Identify which cell holds the provided text, then report its [X, Y] central coordinate. 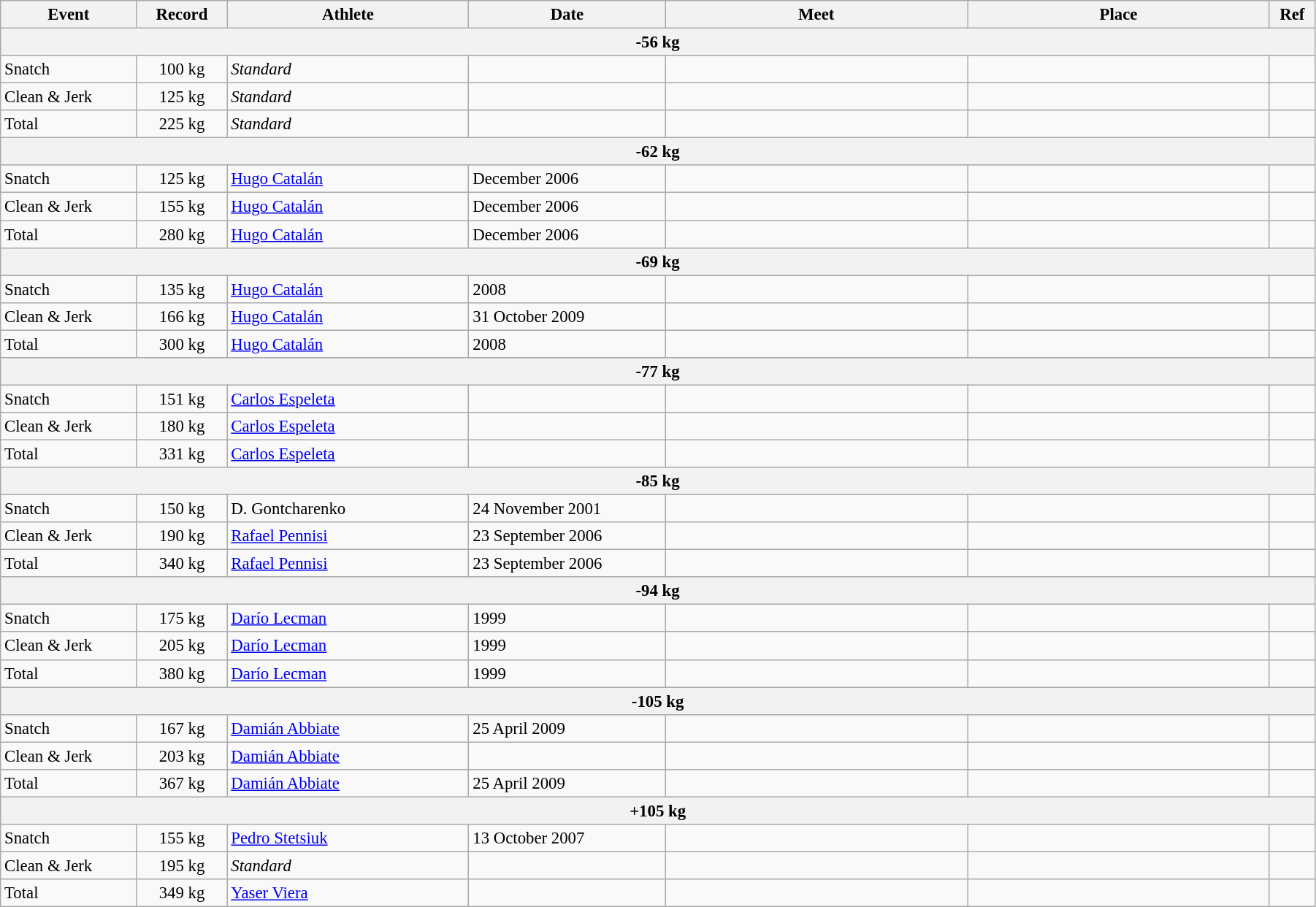
180 kg [182, 426]
Date [567, 15]
Athlete [348, 15]
Place [1119, 15]
-94 kg [658, 591]
-105 kg [658, 701]
300 kg [182, 344]
Yaser Viera [348, 893]
225 kg [182, 124]
D. Gontcharenko [348, 509]
100 kg [182, 69]
166 kg [182, 316]
151 kg [182, 399]
-56 kg [658, 42]
Pedro Stetsiuk [348, 838]
135 kg [182, 289]
150 kg [182, 509]
31 October 2009 [567, 316]
Meet [816, 15]
-77 kg [658, 372]
24 November 2001 [567, 509]
175 kg [182, 619]
340 kg [182, 564]
+105 kg [658, 811]
205 kg [182, 646]
Record [182, 15]
13 October 2007 [567, 838]
Event [69, 15]
-85 kg [658, 481]
195 kg [182, 865]
367 kg [182, 784]
380 kg [182, 673]
167 kg [182, 728]
349 kg [182, 893]
-62 kg [658, 152]
190 kg [182, 536]
203 kg [182, 756]
280 kg [182, 234]
-69 kg [658, 261]
331 kg [182, 453]
Ref [1292, 15]
